Locate the cell with the specified text and output its [X, Y] center coordinate. 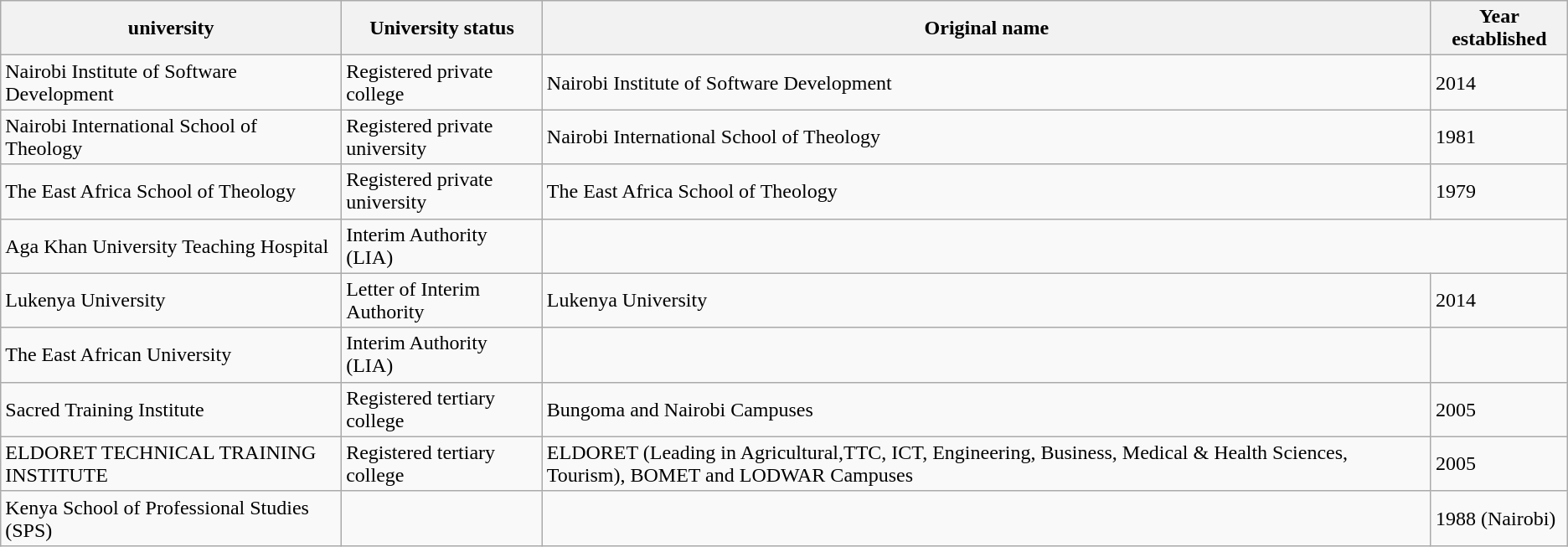
1981 [1499, 137]
1988 (Nairobi) [1499, 518]
Registered private college [442, 82]
Sacred Training Institute [171, 409]
1979 [1499, 191]
Aga Khan University Teaching Hospital [171, 246]
Letter of Interim Authority [442, 300]
Year established [1499, 28]
ELDORET (Leading in Agricultural,TTC, ICT, Engineering, Business, Medical & Health Sciences, Tourism), BOMET and LODWAR Campuses [987, 464]
Bungoma and Nairobi Campuses [987, 409]
Kenya School of Professional Studies (SPS) [171, 518]
ELDORET TECHNICAL TRAINING INSTITUTE [171, 464]
The East African University [171, 355]
university [171, 28]
University status [442, 28]
Original name [987, 28]
